Detect which cell encompasses the target text, then output its (x, y) center coordinate. 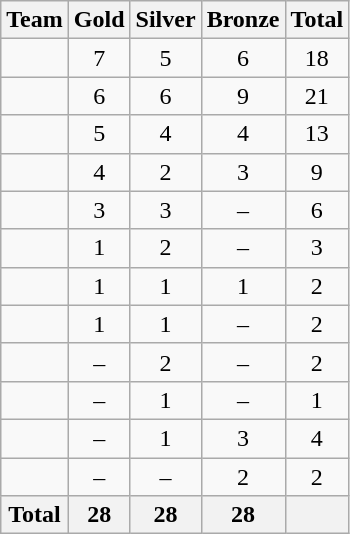
18 (317, 58)
21 (317, 96)
7 (99, 58)
Silver (166, 20)
Gold (99, 20)
13 (317, 134)
Bronze (243, 20)
Team (35, 20)
